Pinpoint the cell where the given text exists, returning its [X, Y] midpoint coordinate. 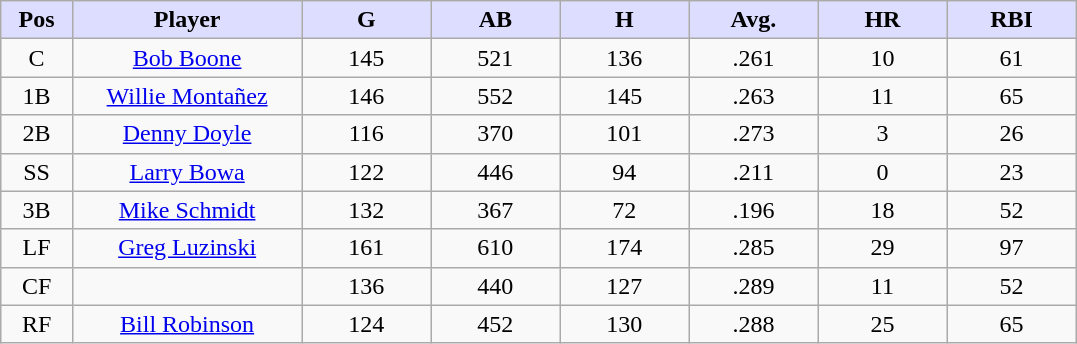
610 [496, 248]
25 [882, 324]
Denny Doyle [186, 134]
RF [37, 324]
0 [882, 172]
174 [624, 248]
122 [366, 172]
Larry Bowa [186, 172]
3 [882, 134]
.285 [754, 248]
132 [366, 210]
.196 [754, 210]
552 [496, 96]
RBI [1012, 20]
Bill Robinson [186, 324]
146 [366, 96]
367 [496, 210]
LF [37, 248]
.263 [754, 96]
161 [366, 248]
440 [496, 286]
521 [496, 58]
97 [1012, 248]
26 [1012, 134]
3B [37, 210]
101 [624, 134]
29 [882, 248]
130 [624, 324]
72 [624, 210]
HR [882, 20]
.261 [754, 58]
.289 [754, 286]
Mike Schmidt [186, 210]
370 [496, 134]
116 [366, 134]
61 [1012, 58]
10 [882, 58]
Avg. [754, 20]
AB [496, 20]
1B [37, 96]
2B [37, 134]
Bob Boone [186, 58]
Player [186, 20]
C [37, 58]
Pos [37, 20]
446 [496, 172]
.273 [754, 134]
H [624, 20]
18 [882, 210]
Willie Montañez [186, 96]
CF [37, 286]
SS [37, 172]
127 [624, 286]
G [366, 20]
124 [366, 324]
94 [624, 172]
.288 [754, 324]
452 [496, 324]
Greg Luzinski [186, 248]
23 [1012, 172]
.211 [754, 172]
